Detect which cell encompasses the target text, then output its (X, Y) center coordinate. 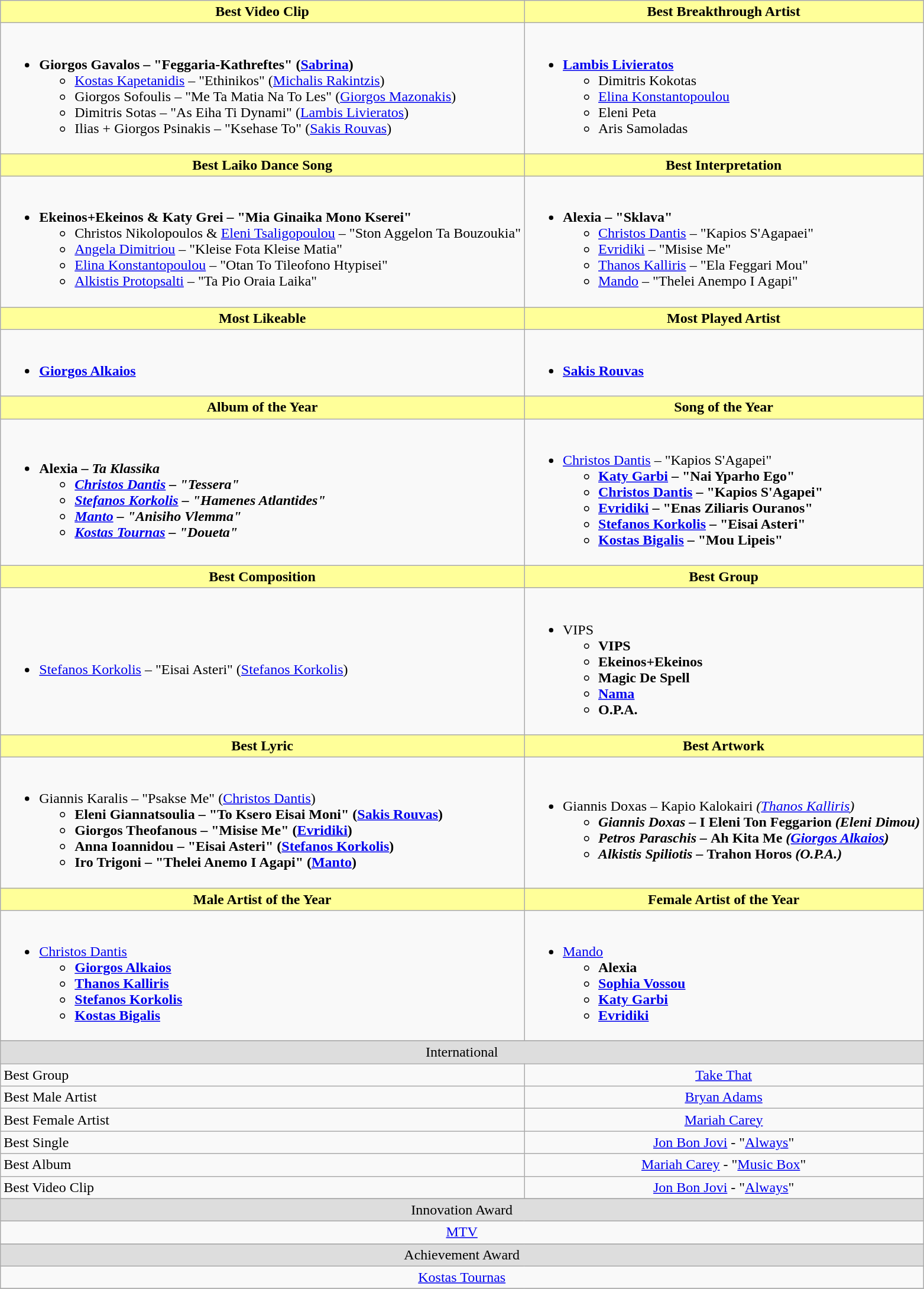
Achievement Award (462, 1255)
Best Composition (262, 577)
Stefanos Korkolis – "Eisai Asteri" (Stefanos Korkolis) (262, 661)
International (462, 1052)
Best Laiko Dance Song (262, 165)
Best Lyric (262, 746)
Most Likeable (262, 318)
Innovation Award (462, 1210)
Album of the Year (262, 407)
Mariah Carey - "Music Box" (724, 1165)
Mariah Carey (724, 1120)
Alexia – Ta KlassikaChristos Dantis – "Tessera"Stefanos Korkolis – "Hamenes Atlantides"Manto – "Anisiho Vlemma"Kostas Tournas – "Doueta" (262, 492)
Lambis LivieratosDimitris KokotasElina KonstantopoulouEleni PetaAris Samoladas (724, 89)
Female Artist of the Year (724, 899)
MandoAlexiaSophia VossouKaty GarbiEvridiki (724, 976)
Best Single (262, 1142)
Bryan Adams (724, 1097)
Best Breakthrough Artist (724, 12)
Song of the Year (724, 407)
Kostas Tournas (462, 1277)
VIPSVIPSEkeinos+EkeinosMagic De SpellNamaO.P.A. (724, 661)
Best Album (262, 1165)
Alexia – "Sklava"Christos Dantis – "Kapios S'Agapaei"Evridiki – "Misise Me"Thanos Kalliris – "Ela Feggari Mou"Mando – "Thelei Anempo I Agapi" (724, 241)
MTV (462, 1232)
Most Played Artist (724, 318)
Best Artwork (724, 746)
Best Interpretation (724, 165)
Sakis Rouvas (724, 363)
Take That (724, 1075)
Male Artist of the Year (262, 899)
Best Female Artist (262, 1120)
Best Male Artist (262, 1097)
Giorgos Alkaios (262, 363)
Christos DantisGiorgos AlkaiosThanos KallirisStefanos KorkolisKostas Bigalis (262, 976)
